Return the [X, Y] coordinate for the center point of the cell that contains the specified text.  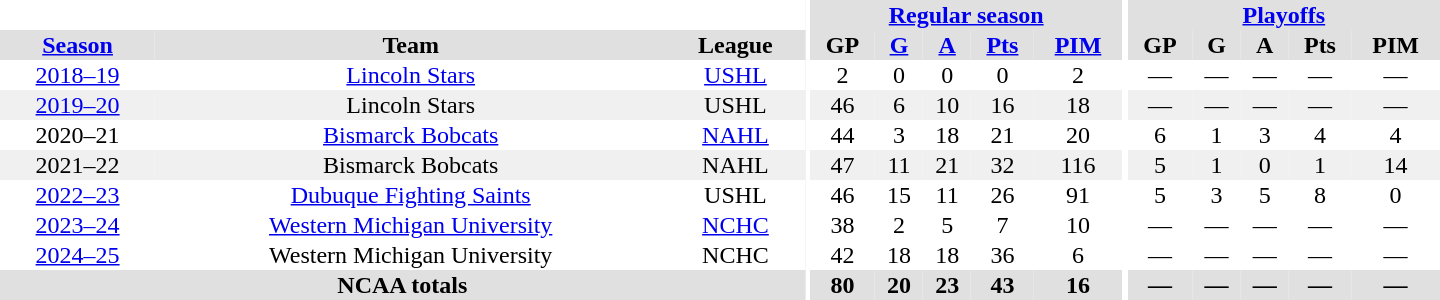
47 [842, 165]
2023–24 [78, 225]
38 [842, 225]
Team [410, 45]
2024–25 [78, 255]
Season [78, 45]
Dubuque Fighting Saints [410, 195]
15 [899, 195]
44 [842, 135]
NCAA totals [402, 285]
32 [1002, 165]
14 [1396, 165]
League [736, 45]
43 [1002, 285]
2021–22 [78, 165]
Playoffs [1284, 15]
91 [1078, 195]
Regular season [966, 15]
2022–23 [78, 195]
2019–20 [78, 105]
7 [1002, 225]
36 [1002, 255]
116 [1078, 165]
42 [842, 255]
8 [1320, 195]
23 [947, 285]
80 [842, 285]
26 [1002, 195]
2020–21 [78, 135]
2018–19 [78, 75]
